For the text-containing cell, return its midpoint in [x, y] coordinate format. 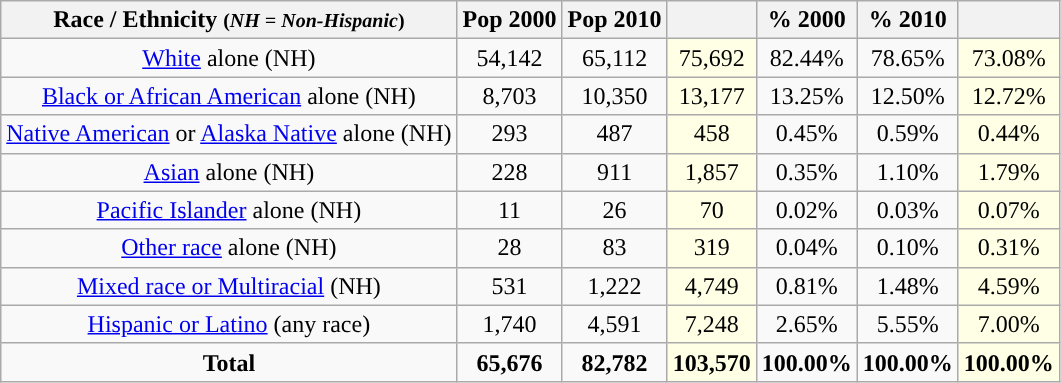
4,749 [712, 286]
13,177 [712, 96]
5.55% [908, 324]
54,142 [510, 58]
65,112 [614, 58]
10,350 [614, 96]
Pacific Islander alone (NH) [229, 210]
8,703 [510, 96]
1,740 [510, 324]
293 [510, 134]
83 [614, 248]
103,570 [712, 362]
0.35% [806, 172]
911 [614, 172]
1.79% [1008, 172]
Total [229, 362]
0.04% [806, 248]
Pop 2000 [510, 20]
0.44% [1008, 134]
0.07% [1008, 210]
12.50% [908, 96]
12.72% [1008, 96]
1.48% [908, 286]
White alone (NH) [229, 58]
531 [510, 286]
2.65% [806, 324]
Race / Ethnicity (NH = Non-Hispanic) [229, 20]
1,857 [712, 172]
78.65% [908, 58]
73.08% [1008, 58]
228 [510, 172]
1.10% [908, 172]
% 2000 [806, 20]
0.59% [908, 134]
458 [712, 134]
Black or African American alone (NH) [229, 96]
Native American or Alaska Native alone (NH) [229, 134]
26 [614, 210]
7.00% [1008, 324]
0.81% [806, 286]
11 [510, 210]
82,782 [614, 362]
0.10% [908, 248]
0.45% [806, 134]
Pop 2010 [614, 20]
Other race alone (NH) [229, 248]
4.59% [1008, 286]
0.03% [908, 210]
13.25% [806, 96]
65,676 [510, 362]
0.02% [806, 210]
Asian alone (NH) [229, 172]
0.31% [1008, 248]
7,248 [712, 324]
70 [712, 210]
1,222 [614, 286]
319 [712, 248]
% 2010 [908, 20]
28 [510, 248]
82.44% [806, 58]
487 [614, 134]
4,591 [614, 324]
Mixed race or Multiracial (NH) [229, 286]
Hispanic or Latino (any race) [229, 324]
75,692 [712, 58]
